Return the (X, Y) coordinate for the center point of the cell that contains the specified text.  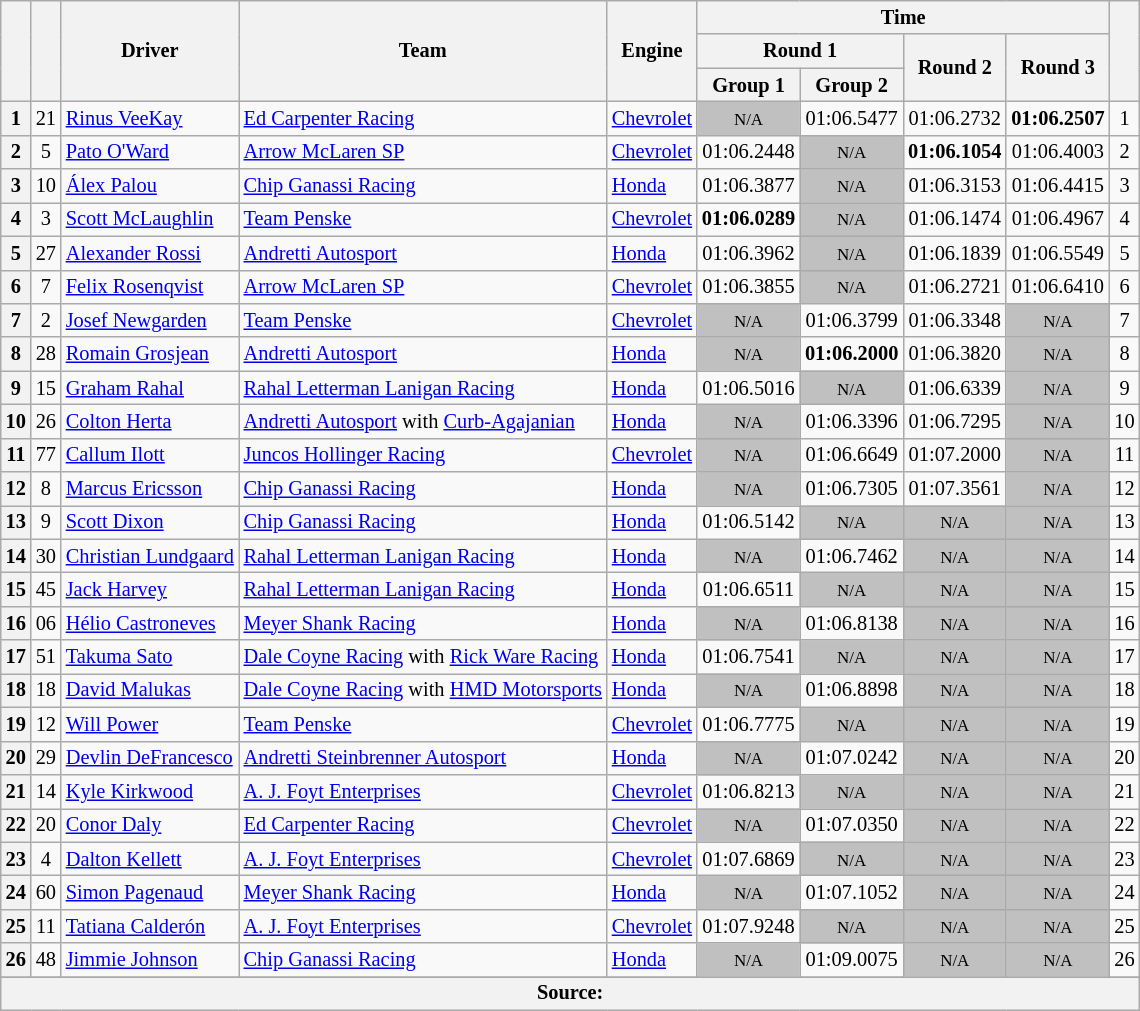
01:06.6339 (954, 388)
Group 1 (748, 85)
01:06.8138 (852, 623)
Marcus Ericsson (150, 489)
01:06.1054 (954, 152)
77 (46, 455)
Dalton Kellett (150, 859)
45 (46, 589)
30 (46, 556)
Simon Pagenaud (150, 892)
Group 2 (852, 85)
01:06.7541 (748, 657)
Time (903, 17)
01:06.7462 (852, 556)
David Malukas (150, 690)
Rinus VeeKay (150, 118)
01:06.5477 (852, 118)
01:06.3877 (748, 186)
Source: (570, 993)
01:06.6511 (748, 589)
Jimmie Johnson (150, 960)
01:07.0350 (852, 825)
01:06.0289 (748, 219)
01:06.4967 (1058, 219)
01:06.5142 (748, 522)
Driver (150, 50)
Tatiana Calderón (150, 926)
01:06.8898 (852, 690)
Dale Coyne Racing with HMD Motorsports (423, 690)
06 (46, 623)
01:09.0075 (852, 960)
Conor Daly (150, 825)
01:06.3799 (852, 320)
Takuma Sato (150, 657)
01:07.3561 (954, 489)
01:06.3962 (748, 253)
Romain Grosjean (150, 354)
01:07.9248 (748, 926)
Alexander Rossi (150, 253)
01:07.2000 (954, 455)
Felix Rosenqvist (150, 287)
Christian Lundgaard (150, 556)
01:06.8213 (748, 791)
Will Power (150, 724)
01:07.1052 (852, 892)
Kyle Kirkwood (150, 791)
01:06.5549 (1058, 253)
51 (46, 657)
Callum Ilott (150, 455)
Round 1 (800, 51)
Hélio Castroneves (150, 623)
Scott McLaughlin (150, 219)
01:06.2448 (748, 152)
Graham Rahal (150, 388)
27 (46, 253)
Colton Herta (150, 421)
01:06.2000 (852, 354)
Juncos Hollinger Racing (423, 455)
01:06.3153 (954, 186)
29 (46, 758)
Team (423, 50)
01:06.7775 (748, 724)
01:06.7305 (852, 489)
Engine (652, 50)
01:07.0242 (852, 758)
Scott Dixon (150, 522)
01:06.7295 (954, 421)
Álex Palou (150, 186)
01:06.3820 (954, 354)
01:06.2732 (954, 118)
Andretti Autosport with Curb-Agajanian (423, 421)
01:06.6410 (1058, 287)
Dale Coyne Racing with Rick Ware Racing (423, 657)
01:06.5016 (748, 388)
Round 3 (1058, 68)
Andretti Steinbrenner Autosport (423, 758)
01:06.4003 (1058, 152)
Jack Harvey (150, 589)
60 (46, 892)
01:07.6869 (748, 859)
28 (46, 354)
01:06.2721 (954, 287)
01:06.3855 (748, 287)
Pato O'Ward (150, 152)
48 (46, 960)
01:06.2507 (1058, 118)
01:06.1839 (954, 253)
01:06.3396 (852, 421)
01:06.6649 (852, 455)
Josef Newgarden (150, 320)
Devlin DeFrancesco (150, 758)
01:06.1474 (954, 219)
01:06.3348 (954, 320)
01:06.4415 (1058, 186)
Round 2 (954, 68)
